Return (X, Y) of the center of cell containing provided text 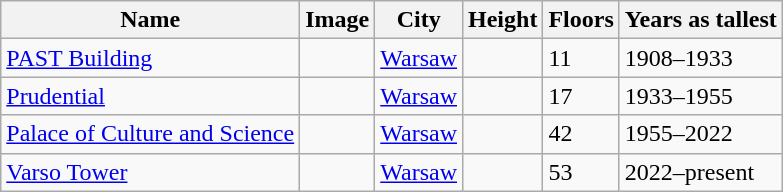
Prudential (150, 96)
Years as tallest (700, 20)
Height (503, 20)
11 (581, 58)
Floors (581, 20)
17 (581, 96)
Name (150, 20)
2022–present (700, 172)
1933–1955 (700, 96)
PAST Building (150, 58)
Varso Tower (150, 172)
Palace of Culture and Science (150, 134)
1955–2022 (700, 134)
City (419, 20)
53 (581, 172)
42 (581, 134)
Image (338, 20)
1908–1933 (700, 58)
